For the text-containing cell, return its midpoint in (X, Y) coordinate format. 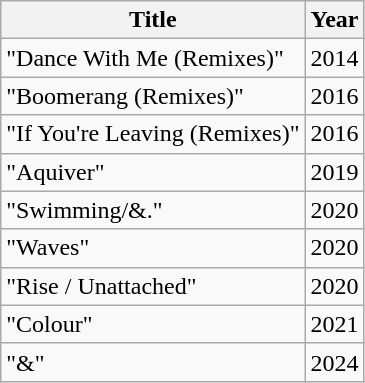
"Waves" (153, 248)
"Colour" (153, 324)
"Dance With Me (Remixes)" (153, 58)
"Boomerang (Remixes)" (153, 96)
2014 (334, 58)
2024 (334, 362)
2019 (334, 172)
"&" (153, 362)
"Rise / Unattached" (153, 286)
"Swimming/&." (153, 210)
2021 (334, 324)
"Aquiver" (153, 172)
"If You're Leaving (Remixes)" (153, 134)
Year (334, 20)
Title (153, 20)
